Detect which cell encompasses the target text, then output its (X, Y) center coordinate. 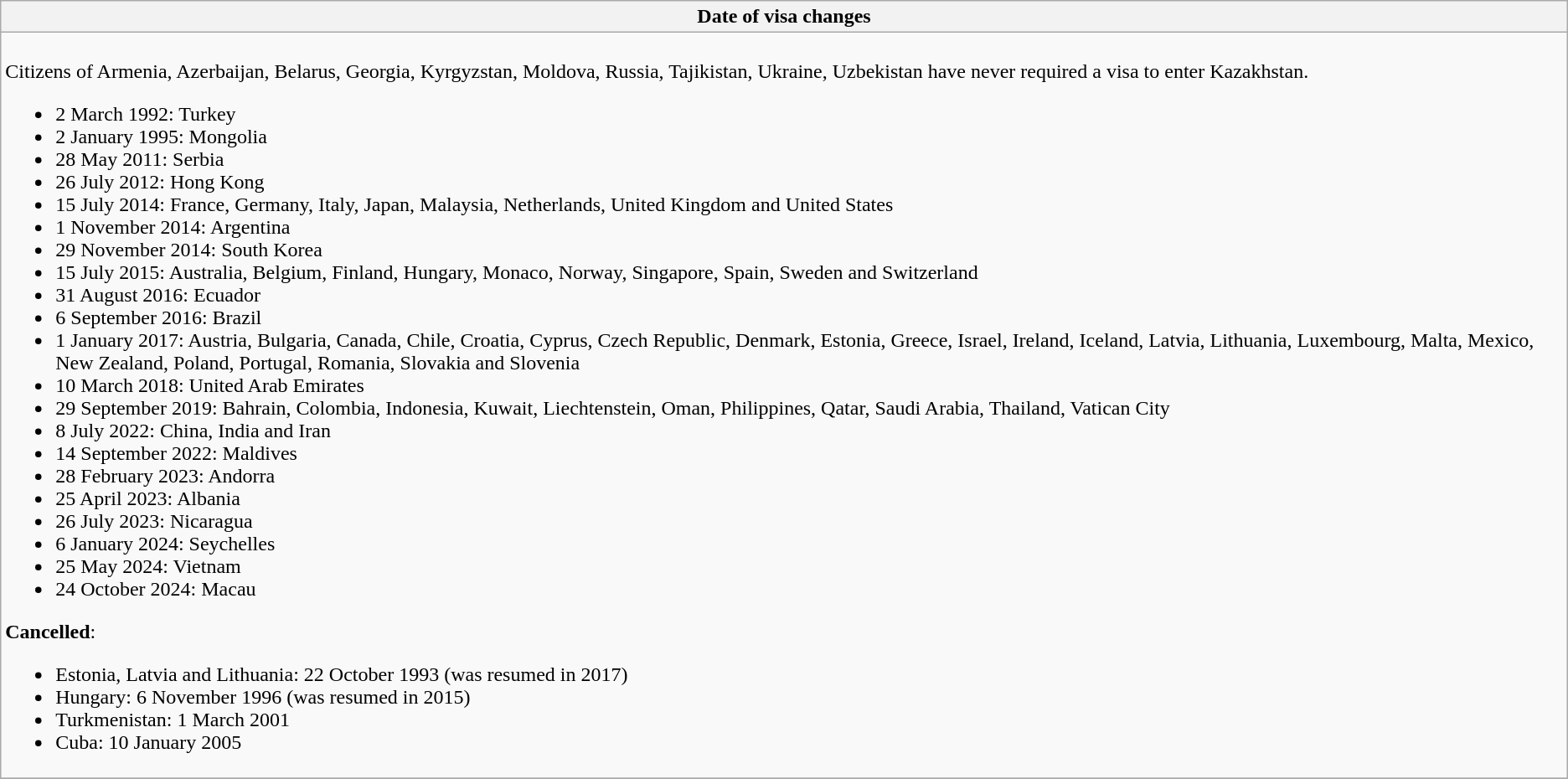
Date of visa changes (784, 17)
